Scan for the cell matching the given text and deliver its (x, y) coordinate at center. 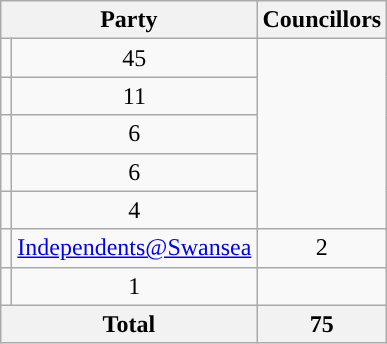
2 (322, 248)
11 (134, 96)
Independents@Swansea (134, 248)
Councillors (322, 20)
Total (129, 324)
75 (322, 324)
1 (134, 286)
Party (129, 20)
4 (134, 210)
45 (134, 58)
